For the text-containing cell, return its midpoint in (X, Y) coordinate format. 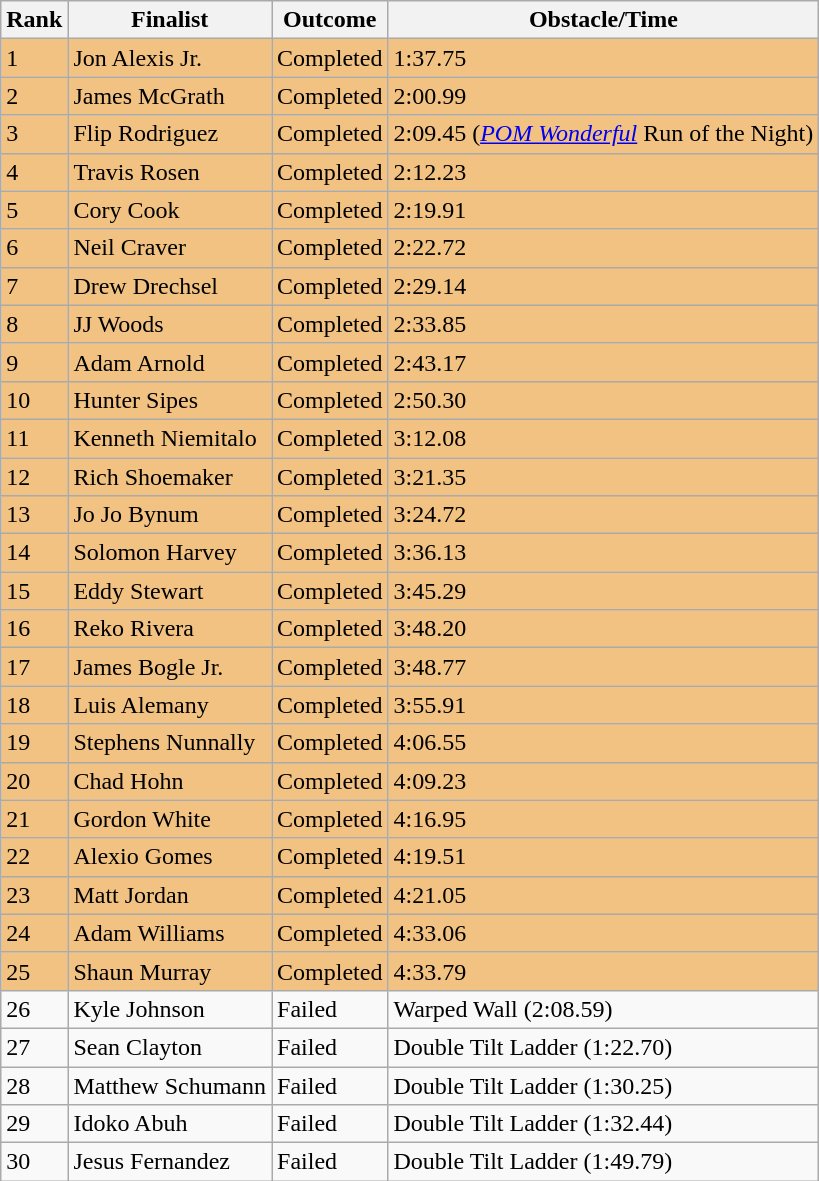
14 (34, 553)
Jesus Fernandez (170, 1162)
3 (34, 134)
Kyle Johnson (170, 1009)
2:43.17 (604, 362)
12 (34, 477)
4:09.23 (604, 781)
7 (34, 286)
Eddy Stewart (170, 591)
3:24.72 (604, 515)
18 (34, 705)
Travis Rosen (170, 172)
3:12.08 (604, 438)
Double Tilt Ladder (1:30.25) (604, 1085)
20 (34, 781)
2:09.45 (POM Wonderful Run of the Night) (604, 134)
Idoko Abuh (170, 1124)
2:00.99 (604, 96)
2 (34, 96)
4:19.51 (604, 857)
Reko Rivera (170, 629)
JJ Woods (170, 324)
3:48.20 (604, 629)
21 (34, 819)
8 (34, 324)
3:36.13 (604, 553)
4:06.55 (604, 743)
Hunter Sipes (170, 400)
Kenneth Niemitalo (170, 438)
Finalist (170, 20)
Drew Drechsel (170, 286)
1:37.75 (604, 58)
2:12.23 (604, 172)
3:45.29 (604, 591)
Flip Rodriguez (170, 134)
1 (34, 58)
Matthew Schumann (170, 1085)
Jo Jo Bynum (170, 515)
4:21.05 (604, 895)
3:21.35 (604, 477)
17 (34, 667)
10 (34, 400)
Luis Alemany (170, 705)
4:16.95 (604, 819)
2:33.85 (604, 324)
James Bogle Jr. (170, 667)
Matt Jordan (170, 895)
Double Tilt Ladder (1:32.44) (604, 1124)
James McGrath (170, 96)
Rich Shoemaker (170, 477)
Alexio Gomes (170, 857)
26 (34, 1009)
Double Tilt Ladder (1:22.70) (604, 1047)
Cory Cook (170, 210)
2:50.30 (604, 400)
25 (34, 971)
30 (34, 1162)
2:19.91 (604, 210)
16 (34, 629)
29 (34, 1124)
4:33.79 (604, 971)
Obstacle/Time (604, 20)
Adam Williams (170, 933)
Gordon White (170, 819)
Chad Hohn (170, 781)
Adam Arnold (170, 362)
3:55.91 (604, 705)
11 (34, 438)
28 (34, 1085)
Neil Craver (170, 248)
4 (34, 172)
Shaun Murray (170, 971)
24 (34, 933)
6 (34, 248)
22 (34, 857)
23 (34, 895)
3:48.77 (604, 667)
Rank (34, 20)
2:22.72 (604, 248)
Sean Clayton (170, 1047)
9 (34, 362)
15 (34, 591)
Solomon Harvey (170, 553)
Double Tilt Ladder (1:49.79) (604, 1162)
Stephens Nunnally (170, 743)
19 (34, 743)
13 (34, 515)
4:33.06 (604, 933)
27 (34, 1047)
Jon Alexis Jr. (170, 58)
Warped Wall (2:08.59) (604, 1009)
2:29.14 (604, 286)
5 (34, 210)
Outcome (330, 20)
